Output the (x, y) coordinate of the center of the cell containing the given text.  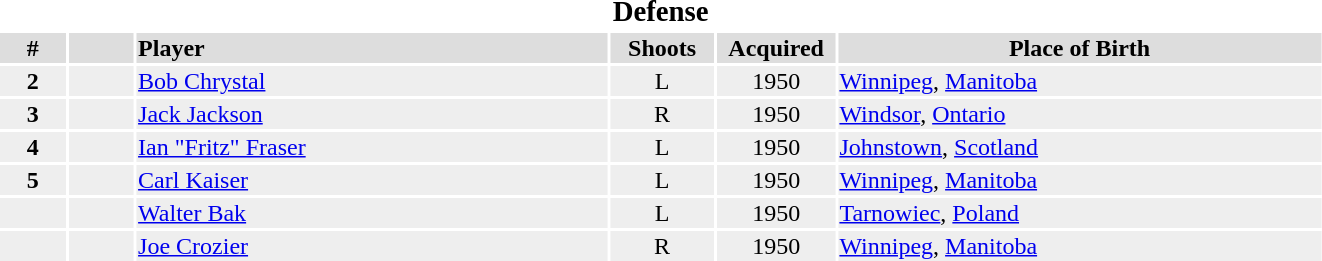
4 (32, 147)
Windsor, Ontario (1080, 114)
Tarnowiec, Poland (1080, 213)
Acquired (776, 48)
Place of Birth (1080, 48)
Johnstown, Scotland (1080, 147)
Bob Chrystal (372, 81)
5 (32, 180)
2 (32, 81)
3 (32, 114)
Shoots (662, 48)
# (32, 48)
Joe Crozier (372, 246)
Walter Bak (372, 213)
Jack Jackson (372, 114)
Ian "Fritz" Fraser (372, 147)
Player (372, 48)
Carl Kaiser (372, 180)
